Detect which cell encompasses the target text, then output its (X, Y) center coordinate. 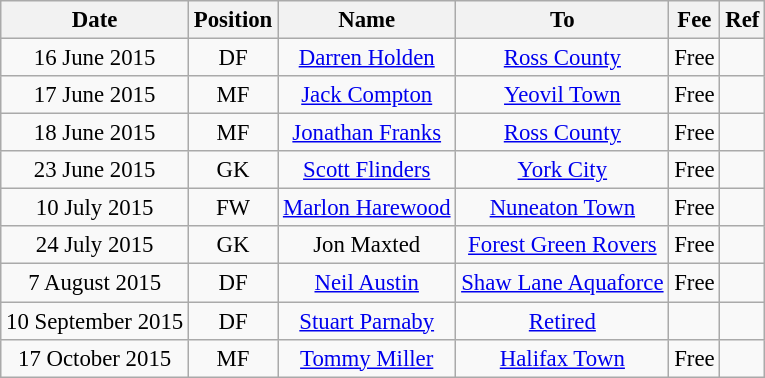
10 July 2015 (95, 208)
Jon Maxted (367, 245)
FW (234, 208)
Position (234, 20)
24 July 2015 (95, 245)
Forest Green Rovers (562, 245)
Jonathan Franks (367, 133)
16 June 2015 (95, 58)
17 October 2015 (95, 358)
Darren Holden (367, 58)
23 June 2015 (95, 170)
Shaw Lane Aquaforce (562, 283)
Halifax Town (562, 358)
Ref (742, 20)
Nuneaton Town (562, 208)
10 September 2015 (95, 321)
To (562, 20)
Stuart Parnaby (367, 321)
7 August 2015 (95, 283)
18 June 2015 (95, 133)
Fee (694, 20)
Scott Flinders (367, 170)
Yeovil Town (562, 95)
Neil Austin (367, 283)
York City (562, 170)
Name (367, 20)
Date (95, 20)
Jack Compton (367, 95)
Marlon Harewood (367, 208)
Retired (562, 321)
Tommy Miller (367, 358)
17 June 2015 (95, 95)
